From the cell containing the given text, extract its center point as [X, Y] coordinate. 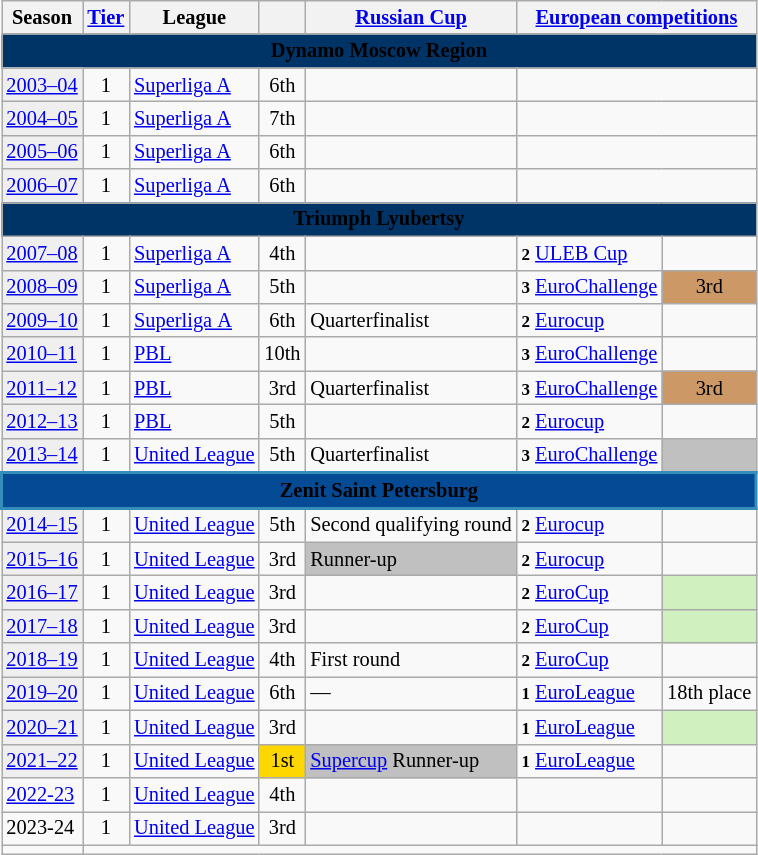
2019–20 [42, 693]
2016–17 [42, 593]
2018–19 [42, 660]
Dynamo Moscow Region [380, 51]
2009–10 [42, 320]
2005–06 [42, 152]
2021–22 [42, 761]
2004–05 [42, 118]
10th [282, 354]
2011–12 [42, 388]
Supercup Runner-up [410, 761]
2008–09 [42, 287]
Second qualifying round [410, 524]
Superliga А [194, 320]
— [410, 693]
2003–04 [42, 85]
2006–07 [42, 186]
2022-23 [42, 794]
2010–11 [42, 354]
First round [410, 660]
2014–15 [42, 524]
2015–16 [42, 559]
2020–21 [42, 727]
League [194, 17]
2007–08 [42, 253]
2023-24 [42, 828]
18th place [709, 693]
2017–18 [42, 626]
7th [282, 118]
Runner-up [410, 559]
Russian Cup [410, 17]
Zenit Saint Petersburg [380, 490]
2013–14 [42, 455]
2 ULEB Cup [590, 253]
Season [42, 17]
European competitions [637, 17]
1st [282, 761]
2012–13 [42, 421]
Triumph Lyubertsy [380, 219]
Tier [106, 17]
